Identify which cell holds the provided text, then report its (X, Y) central coordinate. 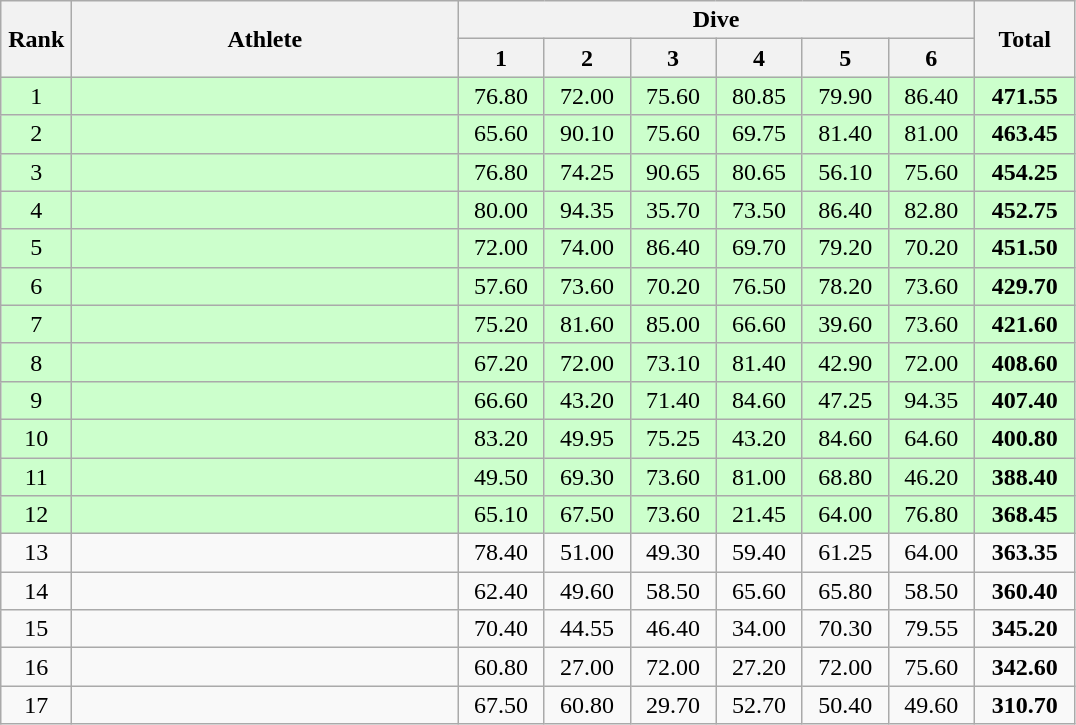
10 (36, 438)
49.50 (501, 477)
9 (36, 400)
429.70 (1024, 286)
80.85 (759, 96)
407.40 (1024, 400)
13 (36, 553)
363.35 (1024, 553)
17 (36, 705)
74.00 (587, 248)
61.25 (845, 553)
90.65 (673, 172)
57.60 (501, 286)
47.25 (845, 400)
Athlete (265, 39)
56.10 (845, 172)
360.40 (1024, 591)
342.60 (1024, 667)
471.55 (1024, 96)
345.20 (1024, 629)
50.40 (845, 705)
71.40 (673, 400)
21.45 (759, 515)
29.70 (673, 705)
34.00 (759, 629)
12 (36, 515)
78.20 (845, 286)
451.50 (1024, 248)
15 (36, 629)
79.90 (845, 96)
Rank (36, 39)
59.40 (759, 553)
79.55 (931, 629)
452.75 (1024, 210)
Dive (716, 20)
368.45 (1024, 515)
76.50 (759, 286)
16 (36, 667)
Total (1024, 39)
74.25 (587, 172)
388.40 (1024, 477)
69.75 (759, 134)
463.45 (1024, 134)
78.40 (501, 553)
49.95 (587, 438)
79.20 (845, 248)
27.20 (759, 667)
62.40 (501, 591)
49.30 (673, 553)
69.70 (759, 248)
52.70 (759, 705)
67.20 (501, 362)
80.65 (759, 172)
408.60 (1024, 362)
51.00 (587, 553)
65.80 (845, 591)
82.80 (931, 210)
69.30 (587, 477)
70.30 (845, 629)
81.60 (587, 324)
73.10 (673, 362)
70.40 (501, 629)
46.20 (931, 477)
44.55 (587, 629)
90.10 (587, 134)
85.00 (673, 324)
83.20 (501, 438)
11 (36, 477)
46.40 (673, 629)
75.20 (501, 324)
73.50 (759, 210)
64.60 (931, 438)
35.70 (673, 210)
400.80 (1024, 438)
39.60 (845, 324)
454.25 (1024, 172)
421.60 (1024, 324)
68.80 (845, 477)
27.00 (587, 667)
42.90 (845, 362)
80.00 (501, 210)
310.70 (1024, 705)
65.10 (501, 515)
14 (36, 591)
75.25 (673, 438)
8 (36, 362)
7 (36, 324)
